Scan for the cell matching the given text and deliver its [X, Y] coordinate at center. 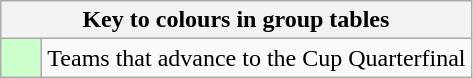
Teams that advance to the Cup Quarterfinal [256, 58]
Key to colours in group tables [236, 20]
